Return (X, Y) of the center of cell containing provided text 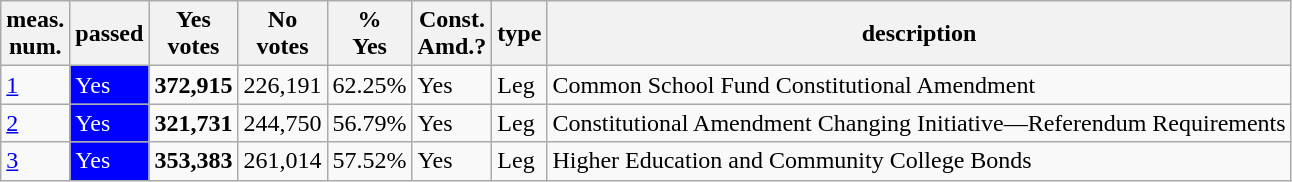
261,014 (282, 161)
321,731 (194, 123)
Constitutional Amendment Changing Initiative—Referendum Requirements (919, 123)
%Yes (370, 34)
56.79% (370, 123)
3 (36, 161)
Const.Amd.? (452, 34)
57.52% (370, 161)
226,191 (282, 85)
Novotes (282, 34)
Common School Fund Constitutional Amendment (919, 85)
type (520, 34)
244,750 (282, 123)
1 (36, 85)
Higher Education and Community College Bonds (919, 161)
372,915 (194, 85)
2 (36, 123)
62.25% (370, 85)
353,383 (194, 161)
meas.num. (36, 34)
Yesvotes (194, 34)
passed (110, 34)
description (919, 34)
